Detect which cell encompasses the target text, then output its [X, Y] center coordinate. 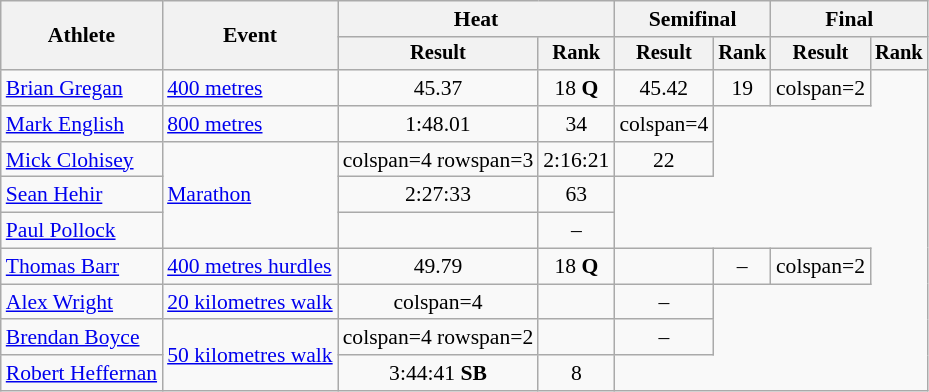
Final [850, 19]
3:44:41 SB [438, 373]
45.42 [664, 88]
Thomas Barr [82, 267]
8 [576, 373]
Brendan Boyce [82, 338]
colspan=4 rowspan=3 [438, 160]
20 kilometres walk [250, 302]
45.37 [438, 88]
400 metres [250, 88]
1:48.01 [438, 124]
Brian Gregan [82, 88]
Heat [476, 19]
22 [664, 160]
Sean Hehir [82, 195]
50 kilometres walk [250, 356]
49.79 [438, 267]
34 [576, 124]
Mark English [82, 124]
Marathon [250, 196]
63 [576, 195]
Paul Pollock [82, 231]
19 [742, 88]
Robert Heffernan [82, 373]
800 metres [250, 124]
400 metres hurdles [250, 267]
colspan=4 rowspan=2 [438, 338]
Semifinal [692, 19]
Athlete [82, 36]
Alex Wright [82, 302]
2:16:21 [576, 160]
Mick Clohisey [82, 160]
Event [250, 36]
2:27:33 [438, 195]
